Identify which cell holds the provided text, then report its [x, y] central coordinate. 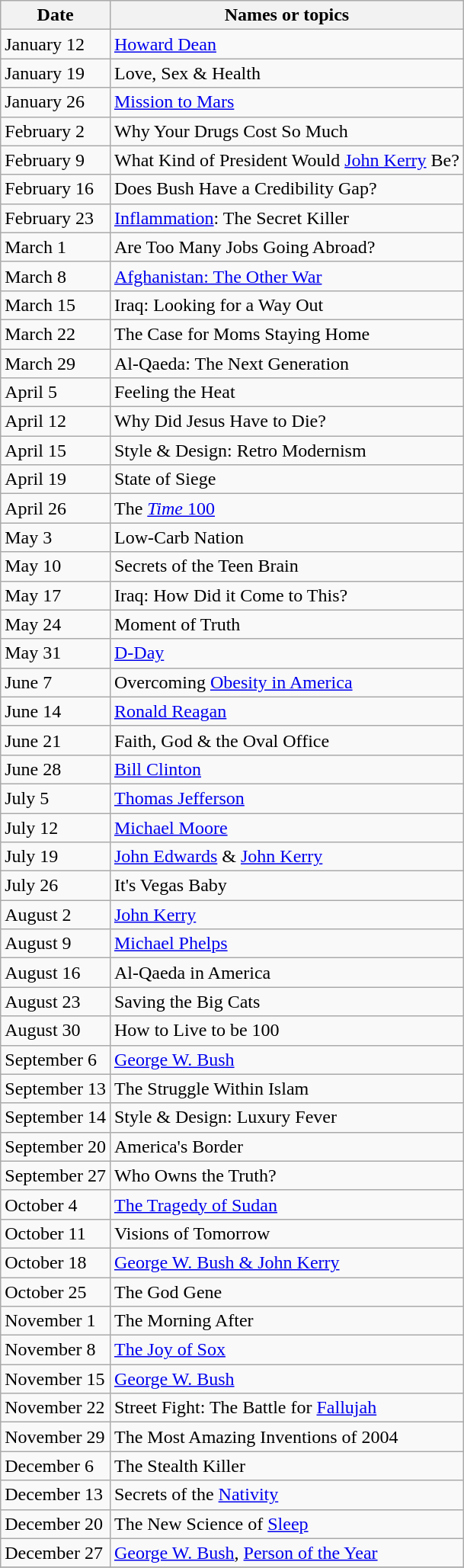
How to Live to be 100 [286, 1031]
May 3 [56, 537]
Names or topics [286, 15]
Are Too Many Jobs Going Abroad? [286, 247]
George W. Bush, Person of the Year [286, 1553]
It's Vegas Baby [286, 886]
Style & Design: Luxury Fever [286, 1117]
April 12 [56, 422]
April 26 [56, 508]
November 8 [56, 1350]
December 6 [56, 1466]
March 15 [56, 305]
February 9 [56, 160]
September 13 [56, 1089]
April 19 [56, 479]
Feeling the Heat [286, 393]
Style & Design: Retro Modernism [286, 451]
December 20 [56, 1524]
The Joy of Sox [286, 1350]
Afghanistan: The Other War [286, 276]
Visions of Tomorrow [286, 1233]
The God Gene [286, 1292]
John Edwards & John Kerry [286, 857]
The New Science of Sleep [286, 1524]
The Case for Moms Staying Home [286, 334]
Iraq: How Did it Come to This? [286, 595]
July 19 [56, 857]
Bill Clinton [286, 769]
June 7 [56, 682]
May 31 [56, 653]
September 20 [56, 1146]
October 25 [56, 1292]
January 12 [56, 44]
May 17 [56, 595]
March 22 [56, 334]
Why Did Jesus Have to Die? [286, 422]
September 6 [56, 1060]
What Kind of President Would John Kerry Be? [286, 160]
Ronald Reagan [286, 711]
Date [56, 15]
January 26 [56, 102]
March 1 [56, 247]
Secrets of the Teen Brain [286, 566]
March 8 [56, 276]
The Stealth Killer [286, 1466]
July 26 [56, 886]
September 27 [56, 1175]
August 2 [56, 915]
August 16 [56, 973]
Does Bush Have a Credibility Gap? [286, 189]
Faith, God & the Oval Office [286, 740]
May 10 [56, 566]
Al-Qaeda: The Next Generation [286, 364]
Inflammation: The Secret Killer [286, 218]
Moment of Truth [286, 624]
Thomas Jefferson [286, 798]
Overcoming Obesity in America [286, 682]
October 11 [56, 1233]
D-Day [286, 653]
March 29 [56, 364]
February 16 [56, 189]
Who Owns the Truth? [286, 1175]
Al-Qaeda in America [286, 973]
State of Siege [286, 479]
The Struggle Within Islam [286, 1089]
April 5 [56, 393]
October 4 [56, 1204]
November 22 [56, 1408]
The Most Amazing Inventions of 2004 [286, 1437]
Michael Phelps [286, 944]
February 2 [56, 131]
Low-Carb Nation [286, 537]
Iraq: Looking for a Way Out [286, 305]
Love, Sex & Health [286, 73]
September 14 [56, 1117]
November 29 [56, 1437]
October 18 [56, 1262]
Mission to Mars [286, 102]
December 27 [56, 1553]
The Tragedy of Sudan [286, 1204]
Street Fight: The Battle for Fallujah [286, 1408]
July 12 [56, 827]
June 21 [56, 740]
Saving the Big Cats [286, 1002]
November 15 [56, 1379]
June 14 [56, 711]
George W. Bush & John Kerry [286, 1262]
June 28 [56, 769]
November 1 [56, 1321]
February 23 [56, 218]
The Time 100 [286, 508]
January 19 [56, 73]
Why Your Drugs Cost So Much [286, 131]
August 9 [56, 944]
July 5 [56, 798]
May 24 [56, 624]
Secrets of the Nativity [286, 1495]
John Kerry [286, 915]
The Morning After [286, 1321]
Michael Moore [286, 827]
America's Border [286, 1146]
August 23 [56, 1002]
April 15 [56, 451]
August 30 [56, 1031]
December 13 [56, 1495]
Howard Dean [286, 44]
